Extract the [X, Y] coordinate from the center of the cell holding the provided text.  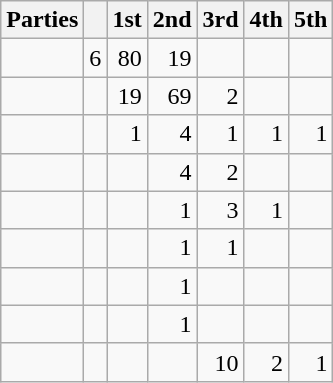
80 [127, 58]
3 [220, 210]
69 [172, 96]
6 [96, 58]
2nd [172, 20]
10 [220, 362]
5th [310, 20]
Parties [42, 20]
3rd [220, 20]
4th [266, 20]
1st [127, 20]
